Determine the (X, Y) coordinate at the center of the cell enclosing the given text.  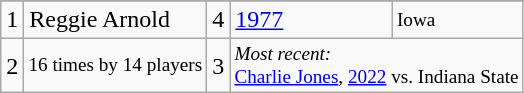
16 times by 14 players (116, 66)
Most recent:Charlie Jones, 2022 vs. Indiana State (376, 66)
4 (218, 20)
1 (12, 20)
2 (12, 66)
Iowa (458, 20)
3 (218, 66)
1977 (312, 20)
Reggie Arnold (116, 20)
